Determine the [X, Y] coordinate at the center of the cell enclosing the given text.  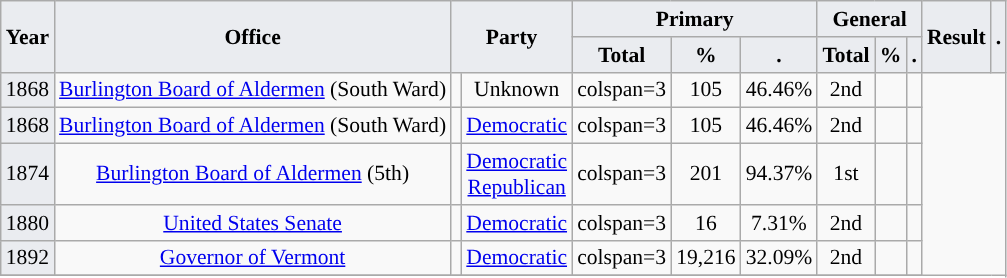
United States Senate [252, 223]
1st [846, 174]
32.09% [780, 258]
201 [706, 174]
1880 [28, 223]
Governor of Vermont [252, 258]
Office [252, 36]
7.31% [780, 223]
Primary [694, 19]
94.37% [780, 174]
16 [706, 223]
Result [956, 36]
Democratic Republican [516, 174]
1874 [28, 174]
19,216 [706, 258]
General [870, 19]
Burlington Board of Aldermen (5th) [252, 174]
1892 [28, 258]
Party [512, 36]
Year [28, 36]
Unknown [516, 90]
